Extract the [x, y] coordinate from the center of the cell holding the provided text.  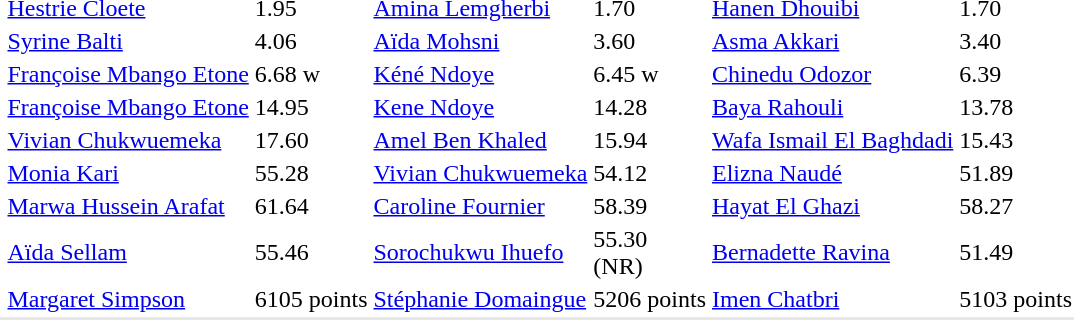
13.78 [1016, 107]
Hayat El Ghazi [833, 206]
51.89 [1016, 173]
6.68 w [311, 74]
55.30(NR) [650, 252]
Aïda Mohsni [480, 41]
Syrine Balti [128, 41]
Wafa Ismail El Baghdadi [833, 140]
Marwa Hussein Arafat [128, 206]
5103 points [1016, 299]
Kéné Ndoye [480, 74]
5206 points [650, 299]
14.95 [311, 107]
6105 points [311, 299]
58.39 [650, 206]
Kene Ndoye [480, 107]
15.94 [650, 140]
Caroline Fournier [480, 206]
Sorochukwu Ihuefo [480, 252]
Elizna Naudé [833, 173]
51.49 [1016, 252]
Margaret Simpson [128, 299]
14.28 [650, 107]
Stéphanie Domaingue [480, 299]
6.45 w [650, 74]
Asma Akkari [833, 41]
Imen Chatbri [833, 299]
58.27 [1016, 206]
Bernadette Ravina [833, 252]
Baya Rahouli [833, 107]
6.39 [1016, 74]
Chinedu Odozor [833, 74]
3.40 [1016, 41]
Aïda Sellam [128, 252]
Amel Ben Khaled [480, 140]
Monia Kari [128, 173]
54.12 [650, 173]
3.60 [650, 41]
17.60 [311, 140]
15.43 [1016, 140]
4.06 [311, 41]
55.28 [311, 173]
61.64 [311, 206]
55.46 [311, 252]
